Extract the (X, Y) coordinate from the center of the cell holding the provided text.  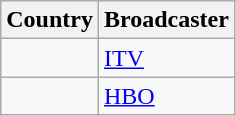
Country (50, 20)
Broadcaster (166, 20)
HBO (166, 96)
ITV (166, 58)
